From the cell containing the given text, extract its center point as [X, Y] coordinate. 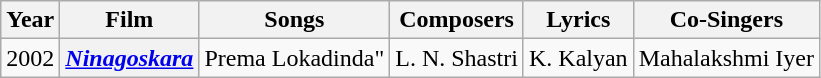
K. Kalyan [578, 58]
Composers [457, 20]
Ninagoskara [130, 58]
Songs [294, 20]
Co-Singers [726, 20]
Film [130, 20]
Lyrics [578, 20]
Mahalakshmi Iyer [726, 58]
2002 [30, 58]
Year [30, 20]
L. N. Shastri [457, 58]
Prema Lokadinda" [294, 58]
